Search for the cell housing the specified text and yield its [x, y] center coordinate. 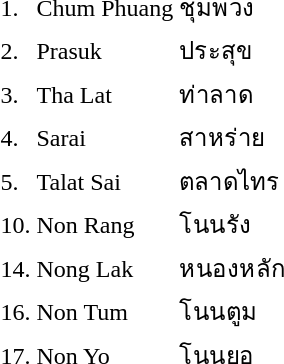
Nong Lak [105, 268]
Tha Lat [105, 94]
Non Tum [105, 312]
Talat Sai [105, 181]
Non Rang [105, 224]
Sarai [105, 138]
Prasuk [105, 50]
